Extract the [x, y] coordinate from the center of the cell holding the provided text.  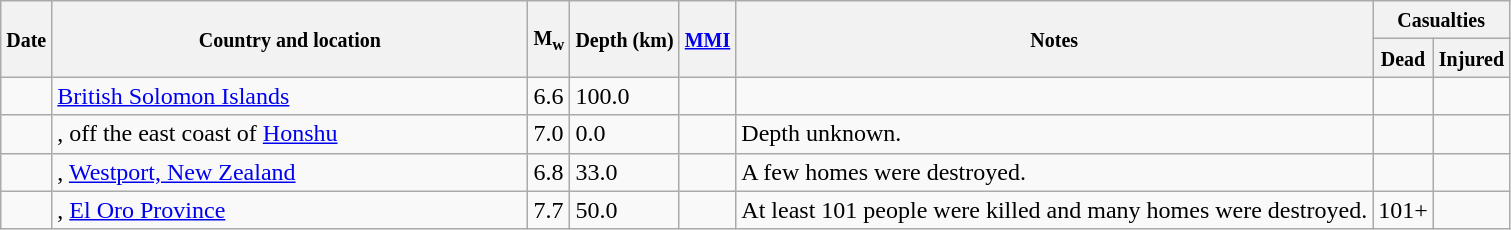
6.8 [549, 172]
, off the east coast of Honshu [290, 134]
British Solomon Islands [290, 96]
Injured [1471, 58]
Dead [1404, 58]
Depth (km) [624, 39]
Date [26, 39]
Country and location [290, 39]
A few homes were destroyed. [1054, 172]
, El Oro Province [290, 210]
7.7 [549, 210]
Casualties [1442, 20]
MMI [708, 39]
Notes [1054, 39]
, Westport, New Zealand [290, 172]
6.6 [549, 96]
0.0 [624, 134]
Mw [549, 39]
101+ [1404, 210]
33.0 [624, 172]
At least 101 people were killed and many homes were destroyed. [1054, 210]
Depth unknown. [1054, 134]
7.0 [549, 134]
50.0 [624, 210]
100.0 [624, 96]
